Locate the cell with the specified text and output its [x, y] center coordinate. 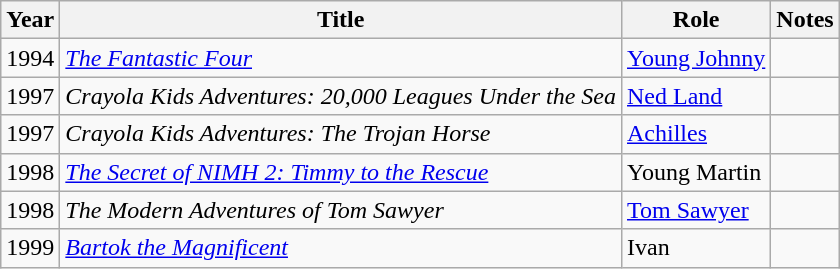
Crayola Kids Adventures: 20,000 Leagues Under the Sea [341, 96]
Young Johnny [696, 58]
Young Martin [696, 172]
Ned Land [696, 96]
Role [696, 20]
1994 [30, 58]
The Fantastic Four [341, 58]
Bartok the Magnificent [341, 248]
The Modern Adventures of Tom Sawyer [341, 210]
Notes [805, 20]
Title [341, 20]
Ivan [696, 248]
Achilles [696, 134]
1999 [30, 248]
Year [30, 20]
Tom Sawyer [696, 210]
Crayola Kids Adventures: The Trojan Horse [341, 134]
The Secret of NIMH 2: Timmy to the Rescue [341, 172]
